For the text-containing cell, return its midpoint in (X, Y) coordinate format. 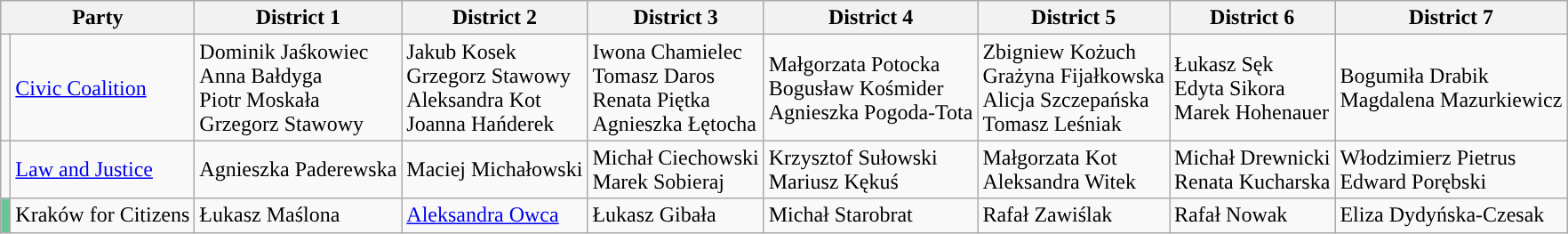
District 1 (299, 18)
Iwona ChamielecTomasz DarosRenata PiętkaAgnieszka Łętocha (676, 87)
Łukasz SękEdyta SikoraMarek Hohenauer (1252, 87)
Zbigniew KożuchGrażyna FijałkowskaAlicja SzczepańskaTomasz Leśniak (1074, 87)
District 4 (871, 18)
Kraków for Citizens (103, 215)
Eliza Dydyńska-Czesak (1451, 215)
Aleksandra Owca (494, 215)
Bogumiła DrabikMagdalena Mazurkiewicz (1451, 87)
Małgorzata PotockaBogusław KośmiderAgnieszka Pogoda-Tota (871, 87)
Maciej Michałowski (494, 169)
Małgorzata KotAleksandra Witek (1074, 169)
Law and Justice (103, 169)
Włodzimierz PietrusEdward Porębski (1451, 169)
Michał CiechowskiMarek Sobieraj (676, 169)
District 7 (1451, 18)
Jakub KosekGrzegorz StawowyAleksandra KotJoanna Hańderek (494, 87)
Krzysztof SułowskiMariusz Kękuś (871, 169)
Dominik JaśkowiecAnna BałdygaPiotr MoskałaGrzegorz Stawowy (299, 87)
Rafał Zawiślak (1074, 215)
District 5 (1074, 18)
Party (98, 18)
Michał Starobrat (871, 215)
Agnieszka Paderewska (299, 169)
District 6 (1252, 18)
Łukasz Gibała (676, 215)
District 3 (676, 18)
Michał DrewnickiRenata Kucharska (1252, 169)
Łukasz Maślona (299, 215)
District 2 (494, 18)
Rafał Nowak (1252, 215)
Civic Coalition (103, 87)
